Capture the cell that displays the provided text and extract its (X, Y) central coordinate. 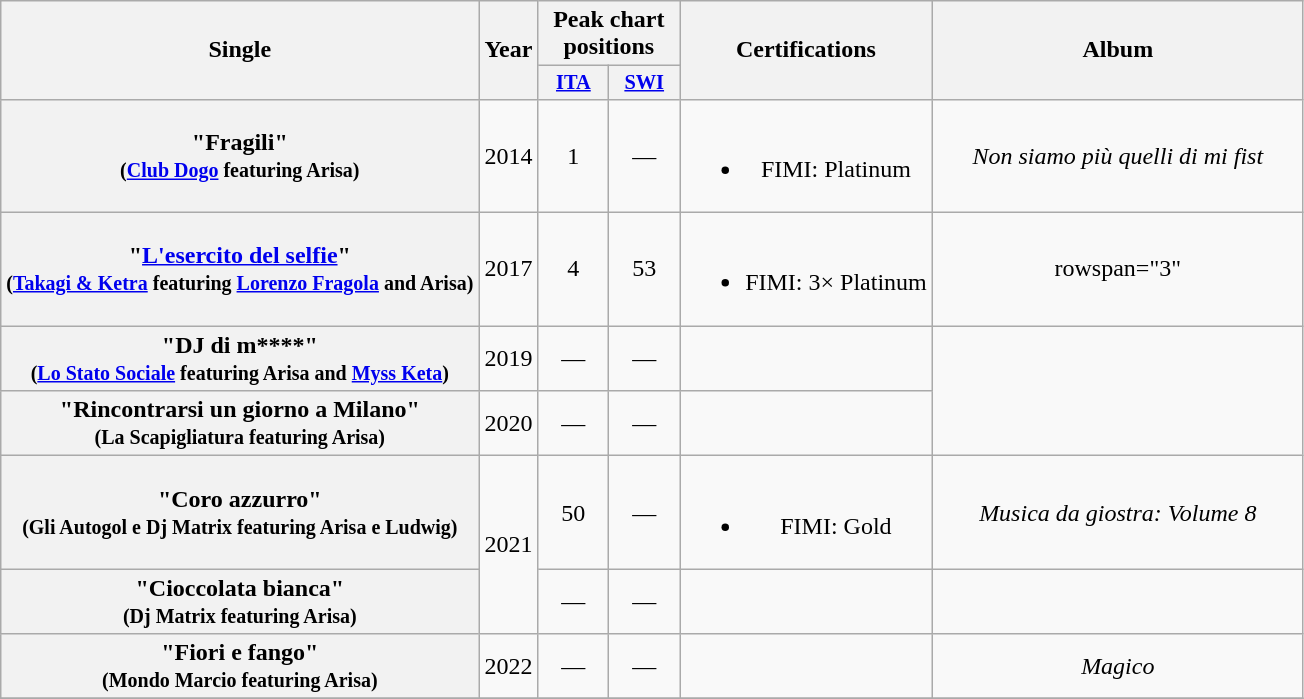
Peak chart positions (609, 34)
rowspan="3" (1118, 270)
ITA (574, 83)
"Fragili"(Club Dogo featuring Arisa) (240, 156)
2020 (508, 424)
"Rincontrarsi un giorno a Milano"(La Scapigliatura featuring Arisa) (240, 424)
4 (574, 270)
"L'esercito del selfie"(Takagi & Ketra featuring Lorenzo Fragola and Arisa) (240, 270)
FIMI: Gold (806, 512)
Single (240, 50)
50 (574, 512)
2022 (508, 666)
FIMI: Platinum (806, 156)
Non siamo più quelli di mi fist (1118, 156)
2014 (508, 156)
2019 (508, 358)
53 (644, 270)
Album (1118, 50)
Musica da giostra: Volume 8 (1118, 512)
1 (574, 156)
"Cioccolata bianca"(Dj Matrix featuring Arisa) (240, 602)
Certifications (806, 50)
"DJ di m****"(Lo Stato Sociale featuring Arisa and Myss Keta) (240, 358)
FIMI: 3× Platinum (806, 270)
2021 (508, 545)
"Fiori e fango"(Mondo Marcio featuring Arisa) (240, 666)
Magico (1118, 666)
2017 (508, 270)
SWI (644, 83)
"Coro azzurro"(Gli Autogol e Dj Matrix featuring Arisa e Ludwig) (240, 512)
Year (508, 50)
